From the cell containing the given text, extract its center point as (x, y) coordinate. 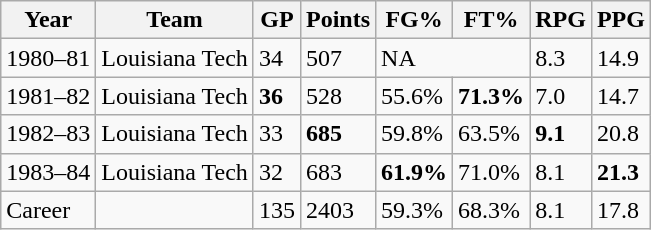
34 (276, 58)
20.8 (620, 134)
1983–84 (48, 172)
68.3% (492, 210)
Points (338, 20)
1981–82 (48, 96)
8.3 (561, 58)
Career (48, 210)
33 (276, 134)
14.7 (620, 96)
RPG (561, 20)
NA (453, 58)
1980–81 (48, 58)
528 (338, 96)
Year (48, 20)
71.3% (492, 96)
32 (276, 172)
7.0 (561, 96)
1982–83 (48, 134)
14.9 (620, 58)
FG% (414, 20)
683 (338, 172)
9.1 (561, 134)
507 (338, 58)
59.8% (414, 134)
Team (175, 20)
55.6% (414, 96)
GP (276, 20)
17.8 (620, 210)
FT% (492, 20)
685 (338, 134)
2403 (338, 210)
21.3 (620, 172)
59.3% (414, 210)
71.0% (492, 172)
36 (276, 96)
PPG (620, 20)
63.5% (492, 134)
135 (276, 210)
61.9% (414, 172)
